Provide the (x, y) coordinate of the cell's center where the given text is located.  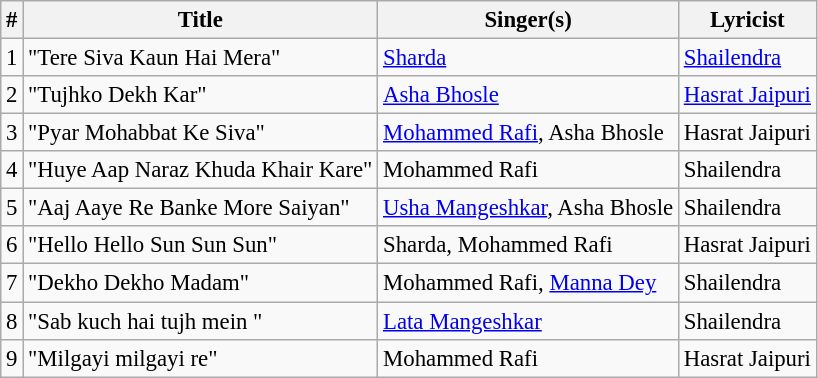
"Tujhko Dekh Kar" (200, 95)
Mohammed Rafi, Manna Dey (528, 283)
Sharda (528, 58)
"Huye Aap Naraz Khuda Khair Kare" (200, 170)
5 (12, 208)
Usha Mangeshkar, Asha Bhosle (528, 208)
8 (12, 321)
Asha Bhosle (528, 95)
"Tere Siva Kaun Hai Mera" (200, 58)
Lata Mangeshkar (528, 321)
"Dekho Dekho Madam" (200, 283)
"Sab kuch hai tujh mein " (200, 321)
1 (12, 58)
Sharda, Mohammed Rafi (528, 245)
9 (12, 358)
"Milgayi milgayi re" (200, 358)
6 (12, 245)
Lyricist (747, 20)
# (12, 20)
4 (12, 170)
Singer(s) (528, 20)
"Aaj Aaye Re Banke More Saiyan" (200, 208)
3 (12, 133)
Title (200, 20)
Mohammed Rafi, Asha Bhosle (528, 133)
7 (12, 283)
2 (12, 95)
"Hello Hello Sun Sun Sun" (200, 245)
"Pyar Mohabbat Ke Siva" (200, 133)
